Determine the (x, y) coordinate at the center of the cell enclosing the given text.  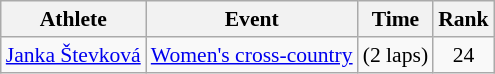
24 (464, 55)
Rank (464, 19)
(2 laps) (396, 55)
Time (396, 19)
Event (252, 19)
Women's cross-country (252, 55)
Athlete (74, 19)
Janka Števková (74, 55)
